Find where the given text appears and provide that cell's center as (X, Y) coordinate. 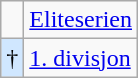
1. divisjon (81, 58)
† (12, 58)
Eliteserien (81, 20)
